Locate the cell with the specified text and output its (x, y) center coordinate. 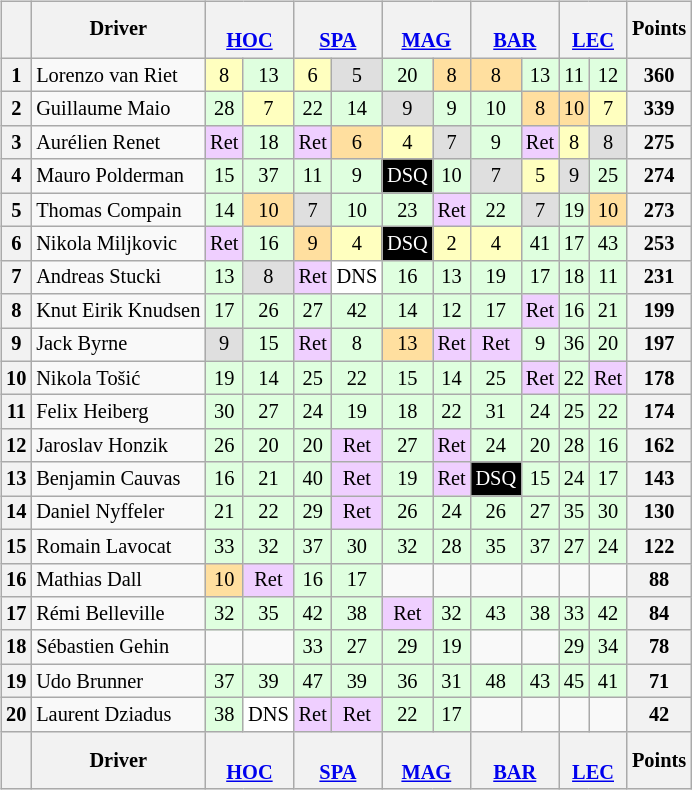
84 (659, 614)
3 (16, 143)
162 (659, 446)
1 (16, 75)
178 (659, 378)
Andreas Stucki (118, 277)
40 (313, 479)
273 (659, 210)
Thomas Compain (118, 210)
Felix Heiberg (118, 412)
Nikola Miljkovic (118, 244)
Lorenzo van Riet (118, 75)
Daniel Nyffeler (118, 513)
Rémi Belleville (118, 614)
199 (659, 311)
Udo Brunner (118, 681)
274 (659, 176)
174 (659, 412)
143 (659, 479)
Mauro Polderman (118, 176)
339 (659, 109)
Knut Eirik Knudsen (118, 311)
275 (659, 143)
130 (659, 513)
Romain Lavocat (118, 546)
197 (659, 345)
88 (659, 580)
47 (313, 681)
Jack Byrne (118, 345)
Jaroslav Honzik (118, 446)
71 (659, 681)
Nikola Tošić (118, 378)
Laurent Dziadus (118, 715)
78 (659, 647)
253 (659, 244)
122 (659, 546)
Mathias Dall (118, 580)
231 (659, 277)
45 (574, 681)
34 (608, 647)
23 (407, 210)
48 (496, 681)
Aurélien Renet (118, 143)
Guillaume Maio (118, 109)
Sébastien Gehin (118, 647)
Benjamin Cauvas (118, 479)
360 (659, 75)
